Extract the (X, Y) coordinate from the center of the cell holding the provided text.  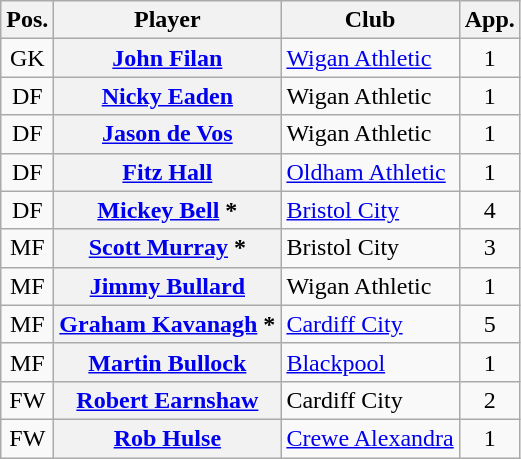
Scott Murray * (168, 248)
Club (370, 20)
Player (168, 20)
John Filan (168, 58)
4 (490, 210)
Martin Bullock (168, 362)
Nicky Eaden (168, 96)
Pos. (28, 20)
Graham Kavanagh * (168, 324)
5 (490, 324)
Jimmy Bullard (168, 286)
GK (28, 58)
Rob Hulse (168, 438)
3 (490, 248)
Robert Earnshaw (168, 400)
Crewe Alexandra (370, 438)
2 (490, 400)
Mickey Bell * (168, 210)
App. (490, 20)
Jason de Vos (168, 134)
Blackpool (370, 362)
Fitz Hall (168, 172)
Oldham Athletic (370, 172)
